Return (X, Y) of the center of cell containing provided text 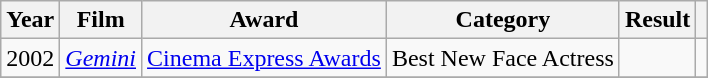
Result (657, 20)
Best New Face Actress (502, 58)
Gemini (101, 58)
2002 (30, 58)
Award (264, 20)
Cinema Express Awards (264, 58)
Category (502, 20)
Film (101, 20)
Year (30, 20)
